For the text-containing cell, return its midpoint in (X, Y) coordinate format. 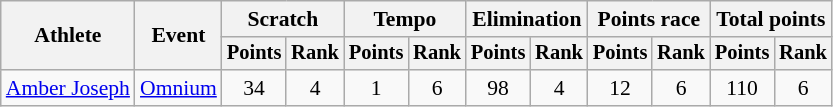
110 (742, 88)
Elimination (527, 19)
Tempo (405, 19)
34 (254, 88)
98 (498, 88)
Points race (649, 19)
Event (178, 36)
Athlete (68, 36)
Omnium (178, 88)
Amber Joseph (68, 88)
1 (376, 88)
Total points (771, 19)
Scratch (283, 19)
12 (620, 88)
